Pinpoint the cell where the given text exists, returning its [x, y] midpoint coordinate. 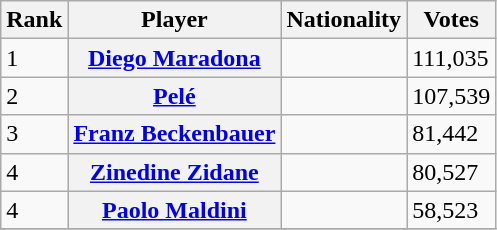
Votes [452, 20]
111,035 [452, 58]
Zinedine Zidane [174, 172]
Paolo Maldini [174, 210]
107,539 [452, 96]
2 [34, 96]
3 [34, 134]
81,442 [452, 134]
Nationality [344, 20]
Rank [34, 20]
Franz Beckenbauer [174, 134]
80,527 [452, 172]
Player [174, 20]
58,523 [452, 210]
1 [34, 58]
Pelé [174, 96]
Diego Maradona [174, 58]
